Output the [x, y] coordinate of the center of the cell containing the given text.  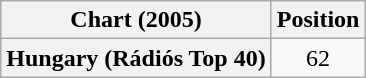
Position [318, 20]
Chart (2005) [136, 20]
Hungary (Rádiós Top 40) [136, 58]
62 [318, 58]
